For the text-containing cell, return its midpoint in (X, Y) coordinate format. 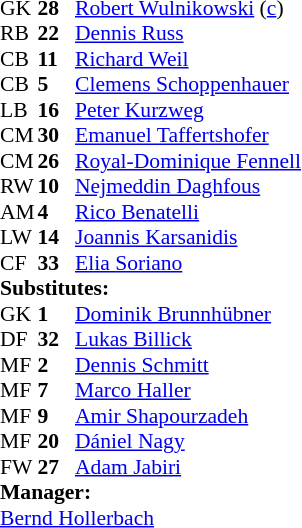
14 (57, 237)
LB (19, 110)
30 (57, 135)
11 (57, 59)
RW (19, 187)
Peter Kurzweg (188, 110)
DF (19, 339)
LW (19, 237)
Manager: (150, 493)
AM (19, 212)
CF (19, 263)
22 (57, 33)
1 (57, 314)
Dániel Nagy (188, 441)
RB (19, 33)
Richard Weil (188, 59)
2 (57, 365)
Elia Soriano (188, 263)
16 (57, 110)
GK (19, 314)
5 (57, 85)
9 (57, 416)
Lukas Billick (188, 339)
10 (57, 187)
Nejmeddin Daghfous (188, 187)
20 (57, 441)
Amir Shapourzadeh (188, 416)
Royal-Dominique Fennell (188, 161)
7 (57, 391)
Marco Haller (188, 391)
Substitutes: (150, 289)
Rico Benatelli (188, 212)
Clemens Schoppenhauer (188, 85)
FW (19, 467)
Dennis Russ (188, 33)
33 (57, 263)
Joannis Karsanidis (188, 237)
Dominik Brunnhübner (188, 314)
Dennis Schmitt (188, 365)
32 (57, 339)
Emanuel Taffertshofer (188, 135)
26 (57, 161)
27 (57, 467)
Adam Jabiri (188, 467)
4 (57, 212)
